From the cell containing the given text, extract its center point as [X, Y] coordinate. 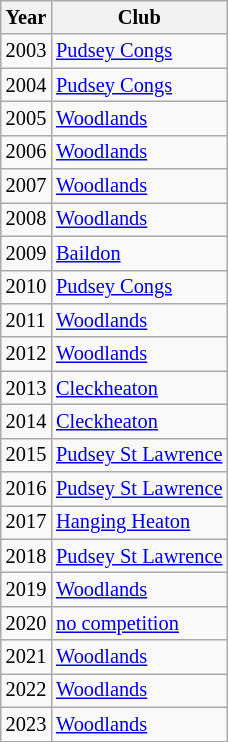
Hanging Heaton [139, 522]
2021 [26, 657]
Year [26, 17]
2008 [26, 219]
Club [139, 17]
2013 [26, 388]
2016 [26, 489]
2006 [26, 152]
2022 [26, 690]
2011 [26, 320]
2005 [26, 118]
2018 [26, 556]
2009 [26, 253]
2014 [26, 421]
2020 [26, 623]
no competition [139, 623]
2019 [26, 589]
2012 [26, 354]
2017 [26, 522]
2010 [26, 287]
2007 [26, 186]
2003 [26, 51]
2015 [26, 455]
Baildon [139, 253]
2023 [26, 724]
2004 [26, 85]
